Find where the given text appears and provide that cell's center as (X, Y) coordinate. 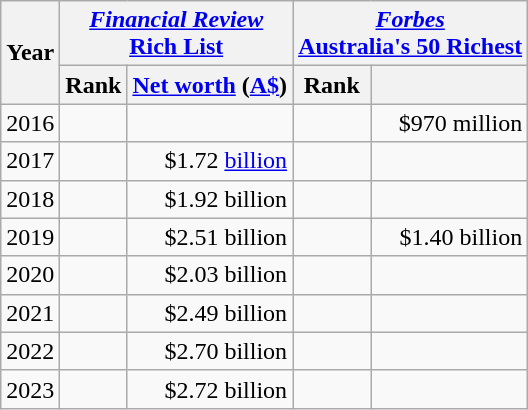
Net worth (A$) (210, 85)
$1.72 billion (210, 161)
2019 (30, 237)
$2.72 billion (210, 389)
2016 (30, 123)
2018 (30, 199)
2022 (30, 351)
2017 (30, 161)
$2.70 billion (210, 351)
$970 million (450, 123)
$2.49 billion (210, 313)
2021 (30, 313)
$1.40 billion (450, 237)
$2.51 billion (210, 237)
$2.03 billion (210, 275)
Financial ReviewRich List (176, 34)
ForbesAustralia's 50 Richest (410, 34)
2020 (30, 275)
Year (30, 52)
$1.92 billion (210, 199)
2023 (30, 389)
